Extract the (X, Y) coordinate from the center of the cell holding the provided text.  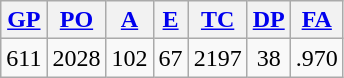
DP (268, 20)
GP (24, 20)
67 (170, 58)
TC (218, 20)
2197 (218, 58)
38 (268, 58)
A (130, 20)
2028 (76, 58)
E (170, 20)
611 (24, 58)
FA (316, 20)
102 (130, 58)
.970 (316, 58)
PO (76, 20)
